Search for the cell housing the specified text and yield its (X, Y) center coordinate. 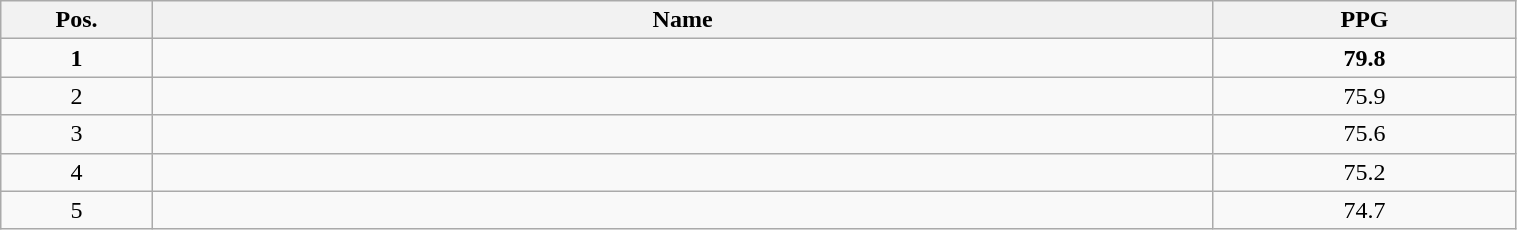
3 (77, 134)
4 (77, 172)
79.8 (1364, 58)
5 (77, 210)
75.2 (1364, 172)
PPG (1364, 20)
74.7 (1364, 210)
75.6 (1364, 134)
2 (77, 96)
Name (682, 20)
75.9 (1364, 96)
Pos. (77, 20)
1 (77, 58)
